Pinpoint the cell where the given text exists, returning its (x, y) midpoint coordinate. 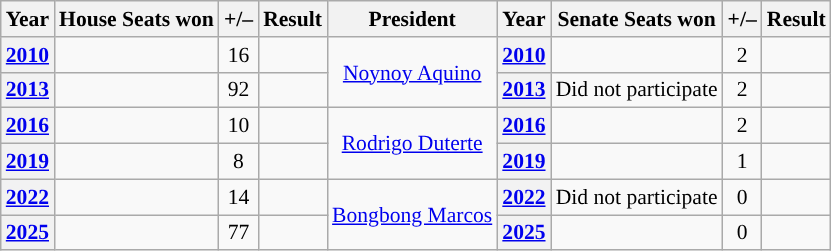
Rodrigo Duterte (412, 144)
14 (238, 197)
Bongbong Marcos (412, 214)
10 (238, 126)
77 (238, 233)
Senate Seats won (637, 19)
House Seats won (136, 19)
16 (238, 55)
President (412, 19)
92 (238, 90)
1 (742, 162)
8 (238, 162)
Noynoy Aquino (412, 72)
